From the cell containing the given text, extract its center point as (x, y) coordinate. 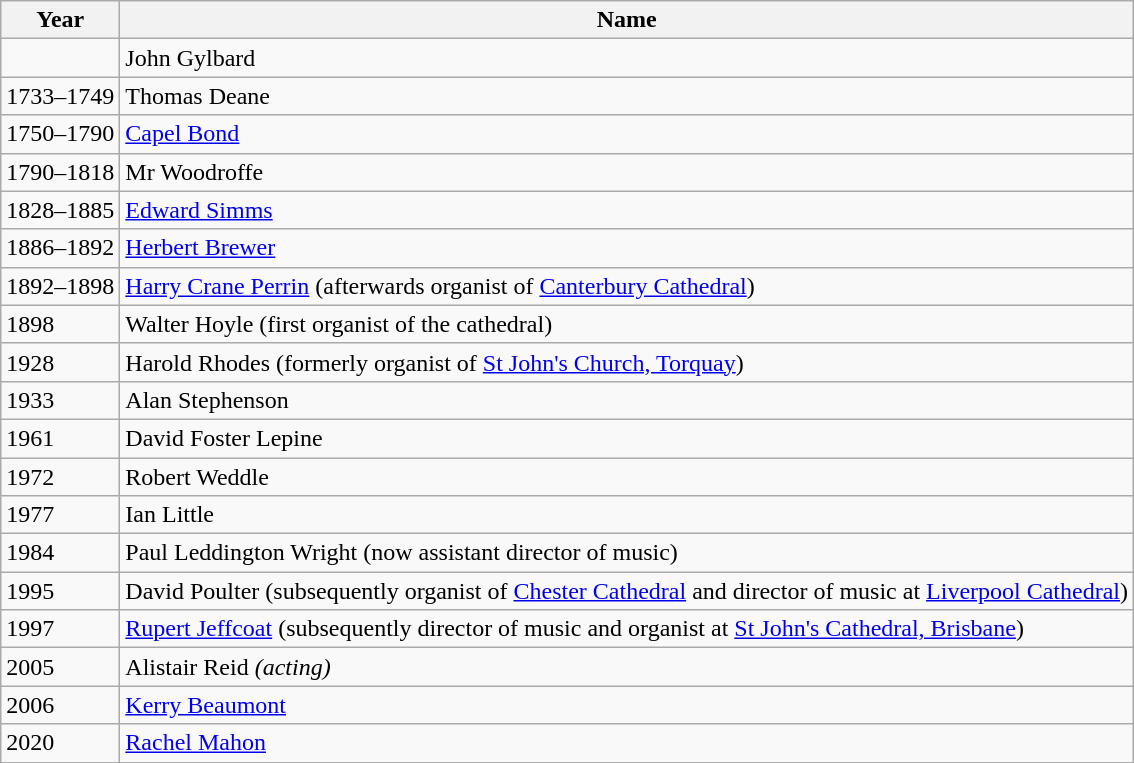
Alistair Reid (acting) (627, 667)
Mr Woodroffe (627, 172)
1972 (60, 477)
Alan Stephenson (627, 400)
1995 (60, 591)
Ian Little (627, 515)
1933 (60, 400)
1790–1818 (60, 172)
Name (627, 20)
Year (60, 20)
Thomas Deane (627, 96)
David Foster Lepine (627, 438)
2005 (60, 667)
Harold Rhodes (formerly organist of St John's Church, Torquay) (627, 362)
Rupert Jeffcoat (subsequently director of music and organist at St John's Cathedral, Brisbane) (627, 629)
Rachel Mahon (627, 743)
David Poulter (subsequently organist of Chester Cathedral and director of music at Liverpool Cathedral) (627, 591)
Edward Simms (627, 210)
John Gylbard (627, 58)
1828–1885 (60, 210)
1892–1898 (60, 286)
1961 (60, 438)
1984 (60, 553)
1898 (60, 324)
Harry Crane Perrin (afterwards organist of Canterbury Cathedral) (627, 286)
Walter Hoyle (first organist of the cathedral) (627, 324)
Paul Leddington Wright (now assistant director of music) (627, 553)
Robert Weddle (627, 477)
Kerry Beaumont (627, 705)
1928 (60, 362)
Herbert Brewer (627, 248)
Capel Bond (627, 134)
2006 (60, 705)
1886–1892 (60, 248)
2020 (60, 743)
1977 (60, 515)
1750–1790 (60, 134)
1733–1749 (60, 96)
1997 (60, 629)
